Find where the given text appears and provide that cell's center as [X, Y] coordinate. 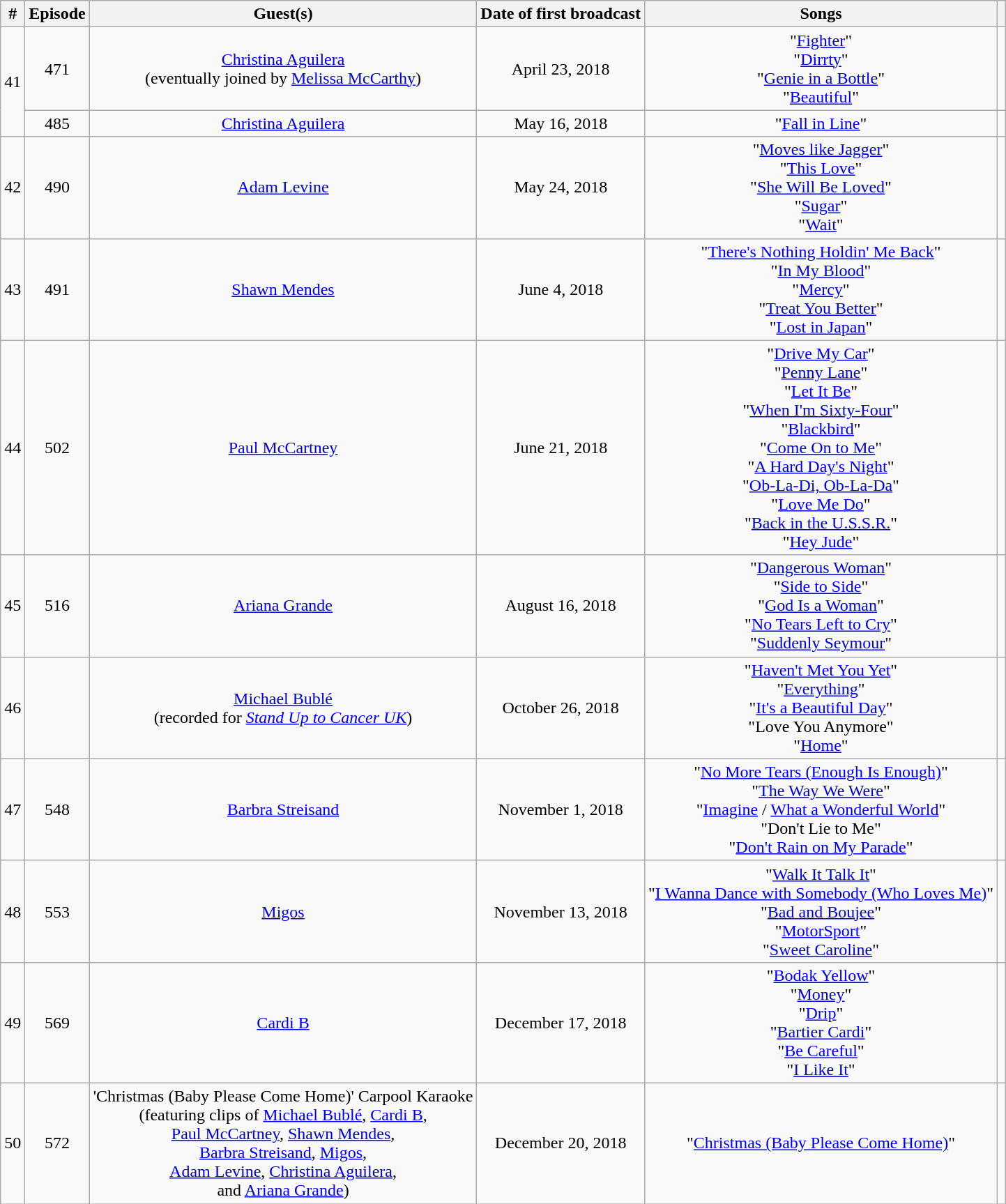
December 20, 2018 [561, 1143]
"Walk It Talk It""I Wanna Dance with Somebody (Who Loves Me)""Bad and Boujee""MotorSport""Sweet Caroline" [821, 911]
Date of first broadcast [561, 14]
47 [13, 809]
Barbra Streisand [283, 809]
50 [13, 1143]
572 [57, 1143]
November 1, 2018 [561, 809]
Michael Bublé (recorded for Stand Up to Cancer UK) [283, 708]
December 17, 2018 [561, 1022]
August 16, 2018 [561, 606]
Ariana Grande [283, 606]
569 [57, 1022]
46 [13, 708]
502 [57, 448]
"Fall in Line" [821, 123]
490 [57, 188]
Adam Levine [283, 188]
Songs [821, 14]
Shawn Mendes [283, 289]
485 [57, 123]
Migos [283, 911]
Episode [57, 14]
48 [13, 911]
Christina Aguilera(eventually joined by Melissa McCarthy) [283, 68]
"Christmas (Baby Please Come Home)" [821, 1143]
"Moves like Jagger" "This Love" "She Will Be Loved" "Sugar" "Wait" [821, 188]
November 13, 2018 [561, 911]
Paul McCartney [283, 448]
Cardi B [283, 1022]
471 [57, 68]
June 4, 2018 [561, 289]
"Fighter" "Dirrty" "Genie in a Bottle" "Beautiful" [821, 68]
42 [13, 188]
May 16, 2018 [561, 123]
"Bodak Yellow""Money""Drip""Bartier Cardi""Be Careful""I Like It" [821, 1022]
"Dangerous Woman" "Side to Side" "God Is a Woman" "No Tears Left to Cry" "Suddenly Seymour" [821, 606]
"No More Tears (Enough Is Enough)""The Way We Were""Imagine / What a Wonderful World""Don't Lie to Me""Don't Rain on My Parade" [821, 809]
June 21, 2018 [561, 448]
# [13, 14]
548 [57, 809]
October 26, 2018 [561, 708]
41 [13, 82]
43 [13, 289]
"There's Nothing Holdin' Me Back" "In My Blood" "Mercy" "Treat You Better" "Lost in Japan" [821, 289]
49 [13, 1022]
Christina Aguilera [283, 123]
44 [13, 448]
45 [13, 606]
"Haven't Met You Yet" "Everything" "It's a Beautiful Day" "Love You Anymore" "Home" [821, 708]
May 24, 2018 [561, 188]
April 23, 2018 [561, 68]
553 [57, 911]
516 [57, 606]
Guest(s) [283, 14]
491 [57, 289]
